Extract the [X, Y] coordinate from the center of the cell holding the provided text.  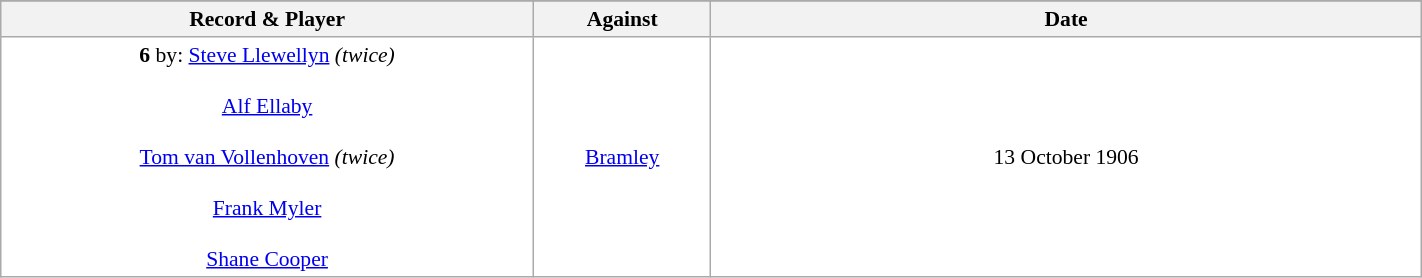
Record & Player [268, 19]
6 by: Steve Llewellyn (twice) Alf Ellaby Tom van Vollenhoven (twice) Frank Myler Shane Cooper [268, 157]
Against [622, 19]
13 October 1906 [1066, 157]
Bramley [622, 157]
Date [1066, 19]
